Identify which cell holds the provided text, then report its [X, Y] central coordinate. 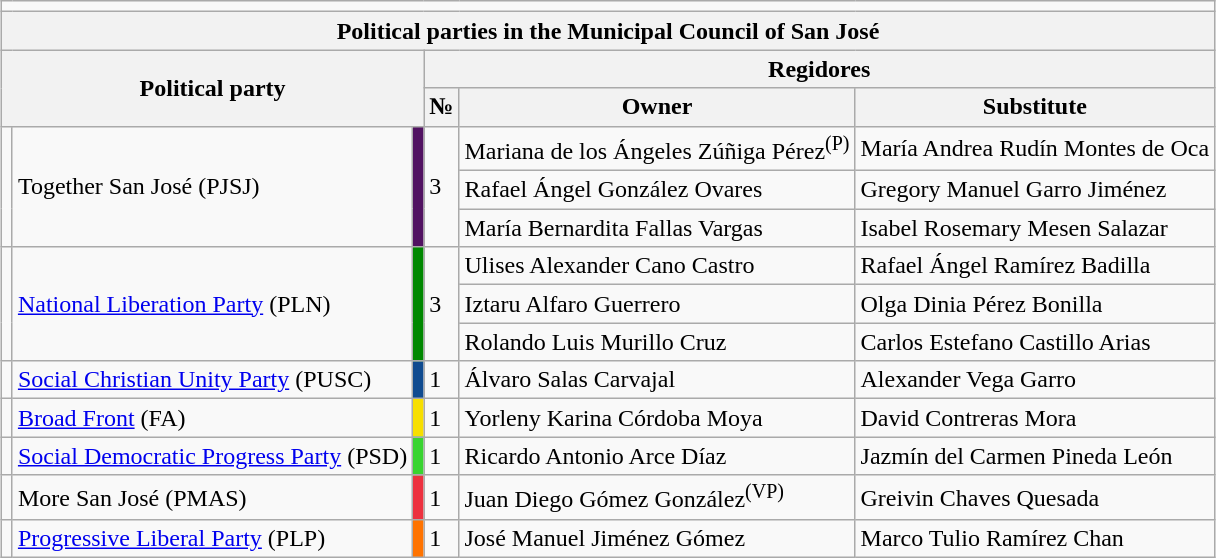
№ [442, 107]
Political party [212, 88]
Owner [657, 107]
Gregory Manuel Garro Jiménez [1035, 190]
Mariana de los Ángeles Zúñiga Pérez(P) [657, 148]
More San José (PMAS) [212, 498]
Carlos Estefano Castillo Arias [1035, 342]
Broad Front (FA) [212, 418]
Regidores [820, 69]
Ulises Alexander Cano Castro [657, 266]
Rafael Ángel Ramírez Badilla [1035, 266]
Isabel Rosemary Mesen Salazar [1035, 228]
Social Christian Unity Party (PUSC) [212, 380]
National Liberation Party (PLN) [212, 304]
Juan Diego Gómez González(VP) [657, 498]
José Manuel Jiménez Gómez [657, 539]
Rolando Luis Murillo Cruz [657, 342]
Jazmín del Carmen Pineda León [1035, 456]
Social Democratic Progress Party (PSD) [212, 456]
Progressive Liberal Party (PLP) [212, 539]
Together San José (PJSJ) [212, 186]
Political parties in the Municipal Council of San José [608, 31]
María Andrea Rudín Montes de Oca [1035, 148]
Rafael Ángel González Ovares [657, 190]
María Bernardita Fallas Vargas [657, 228]
Yorleny Karina Córdoba Moya [657, 418]
Álvaro Salas Carvajal [657, 380]
Ricardo Antonio Arce Díaz [657, 456]
Alexander Vega Garro [1035, 380]
Olga Dinia Pérez Bonilla [1035, 304]
David Contreras Mora [1035, 418]
Marco Tulio Ramírez Chan [1035, 539]
Greivin Chaves Quesada [1035, 498]
Iztaru Alfaro Guerrero [657, 304]
Substitute [1035, 107]
